Pinpoint the cell where the given text exists, returning its (x, y) midpoint coordinate. 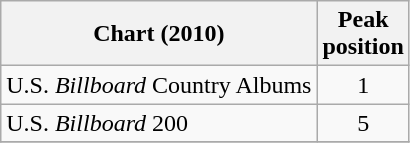
U.S. Billboard 200 (159, 123)
1 (363, 85)
Peakposition (363, 34)
U.S. Billboard Country Albums (159, 85)
Chart (2010) (159, 34)
5 (363, 123)
